Identify which cell holds the provided text, then report its [x, y] central coordinate. 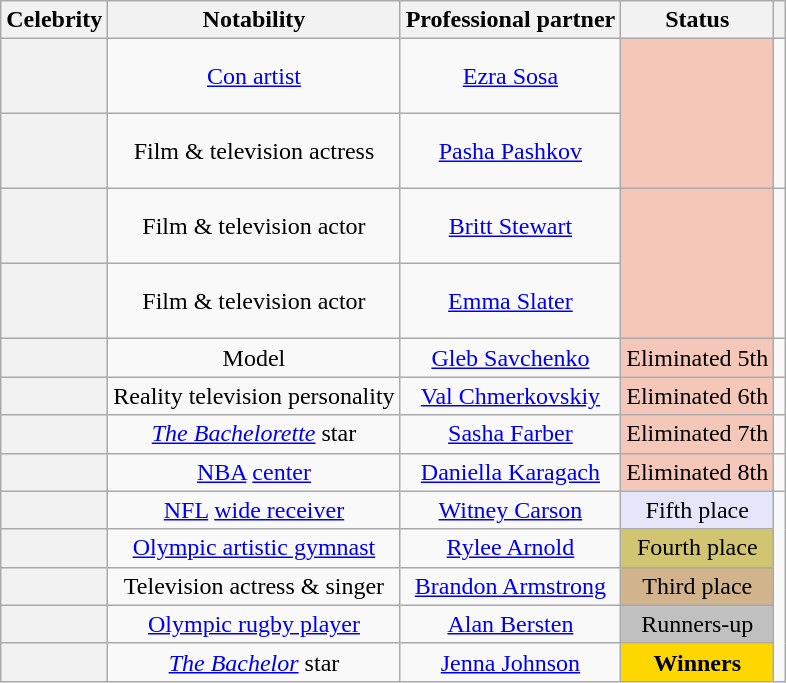
Witney Carson [510, 510]
Model [254, 358]
Emma Slater [510, 302]
Fifth place [698, 510]
The Bachelorette star [254, 434]
Sasha Farber [510, 434]
Alan Bersten [510, 624]
Eliminated 6th [698, 396]
Third place [698, 586]
Notability [254, 20]
Eliminated 5th [698, 358]
Professional partner [510, 20]
Status [698, 20]
Television actress & singer [254, 586]
Olympic artistic gymnast [254, 548]
Eliminated 8th [698, 472]
Olympic rugby player [254, 624]
Britt Stewart [510, 226]
Val Chmerkovskiy [510, 396]
Celebrity [54, 20]
Gleb Savchenko [510, 358]
NFL wide receiver [254, 510]
Eliminated 7th [698, 434]
Reality television personality [254, 396]
NBA center [254, 472]
Runners-up [698, 624]
Jenna Johnson [510, 662]
Film & television actress [254, 152]
Fourth place [698, 548]
Brandon Armstrong [510, 586]
The Bachelor star [254, 662]
Rylee Arnold [510, 548]
Ezra Sosa [510, 76]
Con artist [254, 76]
Winners [698, 662]
Pasha Pashkov [510, 152]
Daniella Karagach [510, 472]
